Output the [X, Y] coordinate of the center of the cell containing the given text.  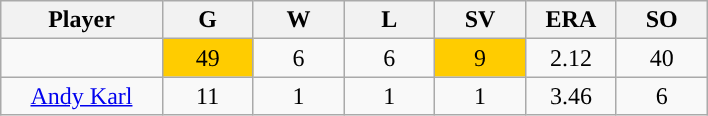
3.46 [572, 96]
11 [208, 96]
49 [208, 58]
2.12 [572, 58]
40 [662, 58]
SO [662, 20]
9 [480, 58]
Andy Karl [82, 96]
Player [82, 20]
W [298, 20]
ERA [572, 20]
L [390, 20]
G [208, 20]
SV [480, 20]
